Pinpoint the cell where the given text exists, returning its [x, y] midpoint coordinate. 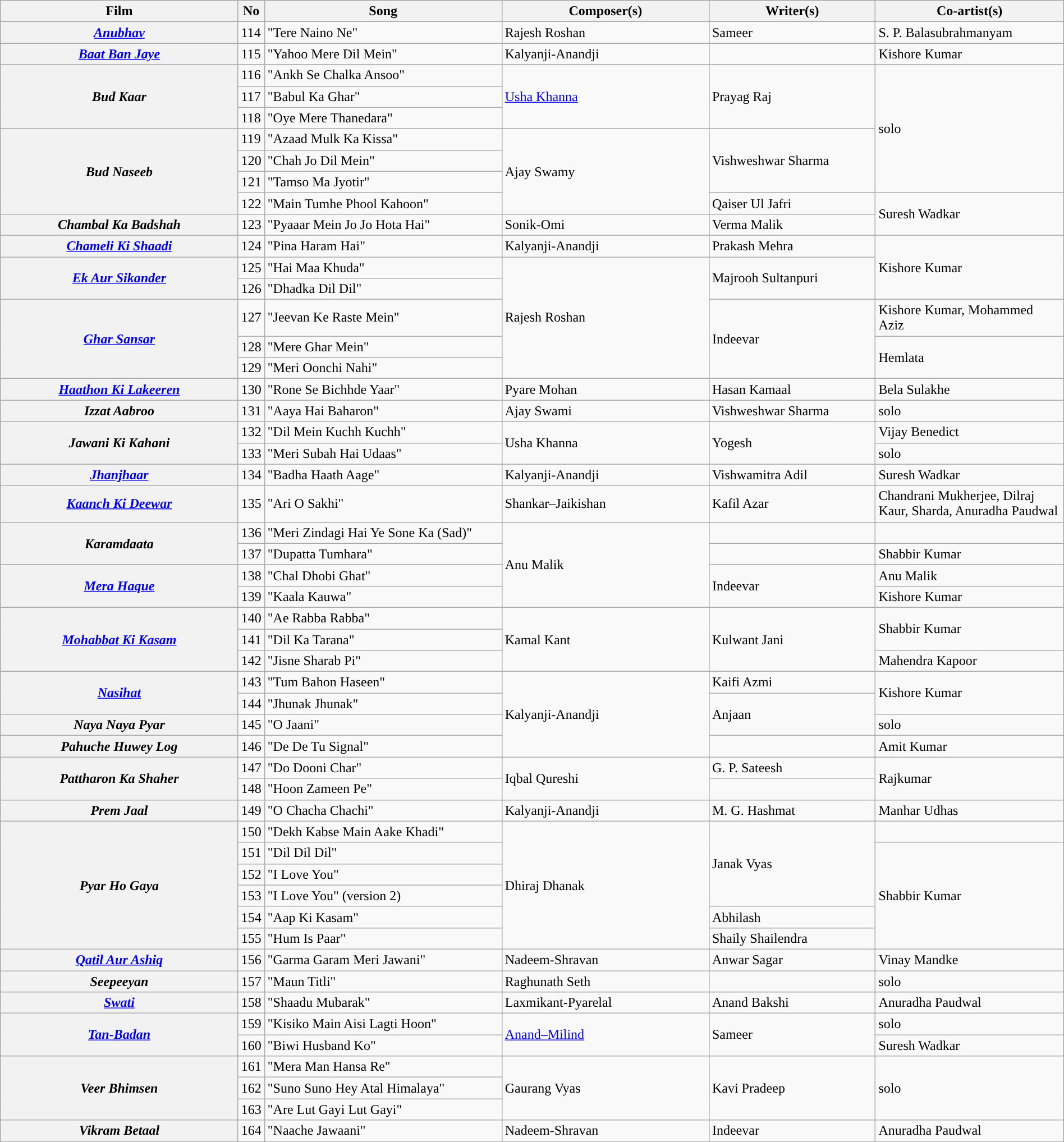
"Suno Suno Hey Atal Himalaya" [383, 1088]
161 [251, 1067]
"Aap Ki Kasam" [383, 917]
156 [251, 960]
"Biwi Husband Ko" [383, 1045]
155 [251, 938]
Haathon Ki Lakeeren [119, 389]
Jawani Ki Kahani [119, 443]
118 [251, 118]
120 [251, 160]
140 [251, 618]
Shankar–Jaikishan [605, 504]
135 [251, 504]
Kafil Azar [792, 504]
"Azaad Mulk Ka Kissa" [383, 139]
153 [251, 896]
"Are Lut Gayi Lut Gayi" [383, 1109]
"Rone Se Bichhde Yaar" [383, 389]
Raghunath Seth [605, 982]
Chambal Ka Badshah [119, 224]
Tan-Badan [119, 1035]
Hasan Kamaal [792, 389]
"O Chacha Chachi" [383, 810]
Kaanch Ki Deewar [119, 504]
Anand–Milind [605, 1035]
146 [251, 746]
Pahuche Huwey Log [119, 746]
115 [251, 54]
Anubhav [119, 33]
119 [251, 139]
Vishwamitra Adil [792, 475]
"Ankh Se Chalka Ansoo" [383, 75]
Film [119, 11]
Kamal Kant [605, 639]
125 [251, 268]
"Main Tumhe Phool Kahoon" [383, 203]
Manhar Udhas [970, 810]
"Jhunak Jhunak" [383, 704]
"Hoon Zameen Pe" [383, 789]
Bud Naseeb [119, 171]
Kavi Pradeep [792, 1088]
163 [251, 1109]
G. P. Sateesh [792, 768]
142 [251, 661]
Naya Naya Pyar [119, 725]
"I Love You" (version 2) [383, 896]
Verma Malik [792, 224]
Gaurang Vyas [605, 1088]
124 [251, 246]
"Aaya Hai Baharon" [383, 411]
M. G. Hashmat [792, 810]
Prayag Raj [792, 97]
Writer(s) [792, 11]
117 [251, 97]
162 [251, 1088]
"Yahoo Mere Dil Mein" [383, 54]
129 [251, 368]
157 [251, 982]
"Jeevan Ke Raste Mein" [383, 318]
"Meri Subah Hai Udaas" [383, 453]
"Meri Oonchi Nahi" [383, 368]
128 [251, 347]
132 [251, 432]
Ajay Swamy [605, 171]
141 [251, 639]
Jhanjhaar [119, 475]
No [251, 11]
Shaily Shailendra [792, 938]
Pyare Mohan [605, 389]
Yogesh [792, 443]
Qatil Aur Ashiq [119, 960]
Ek Aur Sikander [119, 278]
116 [251, 75]
"Chal Dhobi Ghat" [383, 575]
Vijay Benedict [970, 432]
"Dil Mein Kuchh Kuchh" [383, 432]
139 [251, 597]
Seepeeyan [119, 982]
152 [251, 874]
Bud Kaar [119, 97]
Rajkumar [970, 778]
Co-artist(s) [970, 11]
143 [251, 682]
"Mera Man Hansa Re" [383, 1067]
Baat Ban Jaye [119, 54]
149 [251, 810]
137 [251, 554]
Anand Bakshi [792, 1003]
Pyar Ho Gaya [119, 885]
"I Love You" [383, 874]
147 [251, 768]
"Tum Bahon Haseen" [383, 682]
"Dil Ka Tarana" [383, 639]
"Dhadka Dil Dil" [383, 289]
Mahendra Kapoor [970, 661]
Kishore Kumar, Mohammed Aziz [970, 318]
"Shaadu Mubarak" [383, 1003]
Nasihat [119, 693]
Izzat Aabroo [119, 411]
"Pina Haram Hai" [383, 246]
144 [251, 704]
"Kaala Kauwa" [383, 597]
121 [251, 182]
Kulwant Jani [792, 639]
"Badha Haath Aage" [383, 475]
Bela Sulakhe [970, 389]
"Tamso Ma Jyotir" [383, 182]
Hemlata [970, 357]
Chameli Ki Shaadi [119, 246]
158 [251, 1003]
"O Jaani" [383, 725]
Ghar Sansar [119, 339]
Amit Kumar [970, 746]
160 [251, 1045]
"Ae Rabba Rabba" [383, 618]
"Oye Mere Thanedara" [383, 118]
"Kisiko Main Aisi Lagti Hoon" [383, 1024]
Anwar Sagar [792, 960]
Iqbal Qureshi [605, 778]
138 [251, 575]
"Hai Maa Khuda" [383, 268]
Veer Bhimsen [119, 1088]
S. P. Balasubrahmanyam [970, 33]
Prem Jaal [119, 810]
Sonik-Omi [605, 224]
Qaiser Ul Jafri [792, 203]
Ajay Swami [605, 411]
114 [251, 33]
"Dupatta Tumhara" [383, 554]
150 [251, 832]
130 [251, 389]
164 [251, 1131]
Vinay Mandke [970, 960]
"Jisne Sharab Pi" [383, 661]
123 [251, 224]
Pattharon Ka Shaher [119, 778]
148 [251, 789]
Dhiraj Dhanak [605, 885]
134 [251, 475]
Karamdaata [119, 543]
122 [251, 203]
"Naache Jawaani" [383, 1131]
"Maun Titli" [383, 982]
Chandrani Mukherjee, Dilraj Kaur, Sharda, Anuradha Paudwal [970, 504]
Mohabbat Ki Kasam [119, 639]
Mera Haque [119, 586]
131 [251, 411]
"Garma Garam Meri Jawani" [383, 960]
Anjaan [792, 714]
"Pyaaar Mein Jo Jo Hota Hai" [383, 224]
Kaifi Azmi [792, 682]
Prakash Mehra [792, 246]
"Meri Zindagi Hai Ye Sone Ka (Sad)" [383, 533]
"De De Tu Signal" [383, 746]
Composer(s) [605, 11]
127 [251, 318]
"Mere Ghar Mein" [383, 347]
Abhilash [792, 917]
"Ari O Sakhi" [383, 504]
126 [251, 289]
"Babul Ka Ghar" [383, 97]
151 [251, 853]
Vikram Betaal [119, 1131]
Swati [119, 1003]
Laxmikant-Pyarelal [605, 1003]
Janak Vyas [792, 864]
"Chah Jo Dil Mein" [383, 160]
"Dekh Kabse Main Aake Khadi" [383, 832]
133 [251, 453]
154 [251, 917]
"Tere Naino Ne" [383, 33]
"Dil Dil Dil" [383, 853]
Song [383, 11]
159 [251, 1024]
"Do Dooni Char" [383, 768]
"Hum Is Paar" [383, 938]
136 [251, 533]
Majrooh Sultanpuri [792, 278]
145 [251, 725]
